Return (X, Y) of the center of cell containing provided text 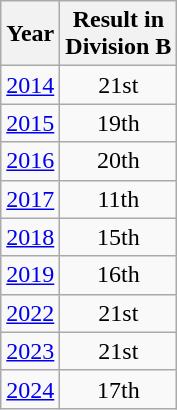
2022 (30, 313)
Result inDivision B (118, 34)
17th (118, 389)
2018 (30, 237)
16th (118, 275)
2019 (30, 275)
11th (118, 199)
19th (118, 123)
20th (118, 161)
2023 (30, 351)
2015 (30, 123)
2014 (30, 85)
Year (30, 34)
2024 (30, 389)
2017 (30, 199)
2016 (30, 161)
15th (118, 237)
